Find where the given text appears and provide that cell's center as (X, Y) coordinate. 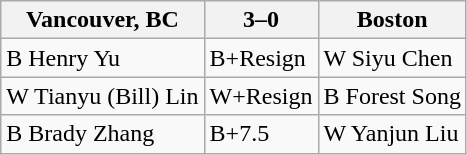
W Tianyu (Bill) Lin (102, 96)
B+Resign (261, 58)
B+7.5 (261, 134)
B Henry Yu (102, 58)
B Brady Zhang (102, 134)
W Siyu Chen (392, 58)
Boston (392, 20)
B Forest Song (392, 96)
Vancouver, BC (102, 20)
W Yanjun Liu (392, 134)
3–0 (261, 20)
W+Resign (261, 96)
